Provide the (X, Y) coordinate of the cell's center where the given text is located.  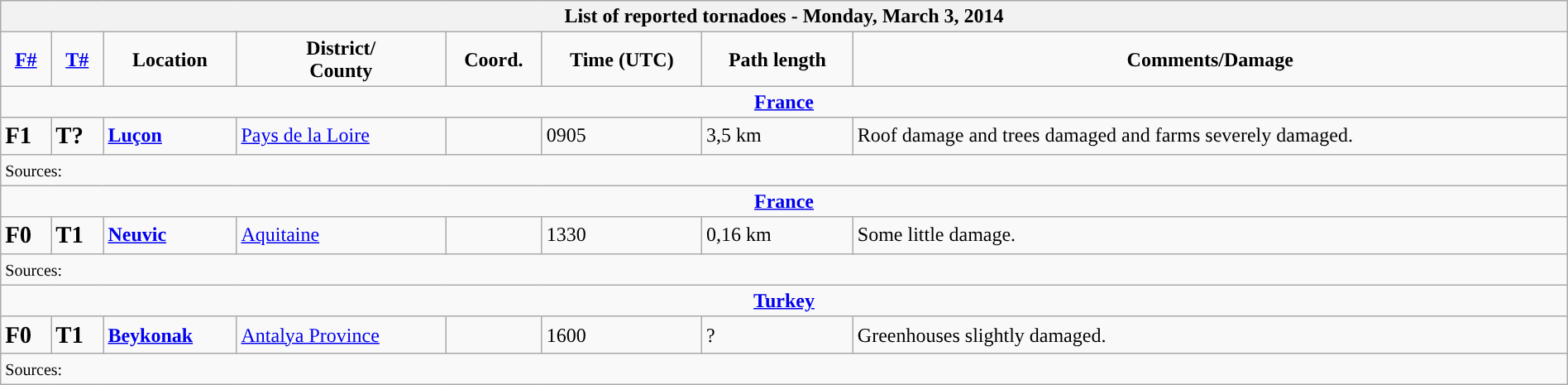
Pays de la Loire (341, 136)
T# (78, 60)
0,16 km (777, 235)
Time (UTC) (622, 60)
1600 (622, 334)
Antalya Province (341, 334)
T? (78, 136)
District/County (341, 60)
F# (26, 60)
F1 (26, 136)
Path length (777, 60)
Aquitaine (341, 235)
Coord. (493, 60)
Neuvic (170, 235)
Roof damage and trees damaged and farms severely damaged. (1210, 136)
Greenhouses slightly damaged. (1210, 334)
Comments/Damage (1210, 60)
0905 (622, 136)
? (777, 334)
Location (170, 60)
Beykonak (170, 334)
Some little damage. (1210, 235)
3,5 km (777, 136)
Turkey (784, 301)
Luçon (170, 136)
List of reported tornadoes - Monday, March 3, 2014 (784, 17)
1330 (622, 235)
